Locate the cell with the specified text and output its [x, y] center coordinate. 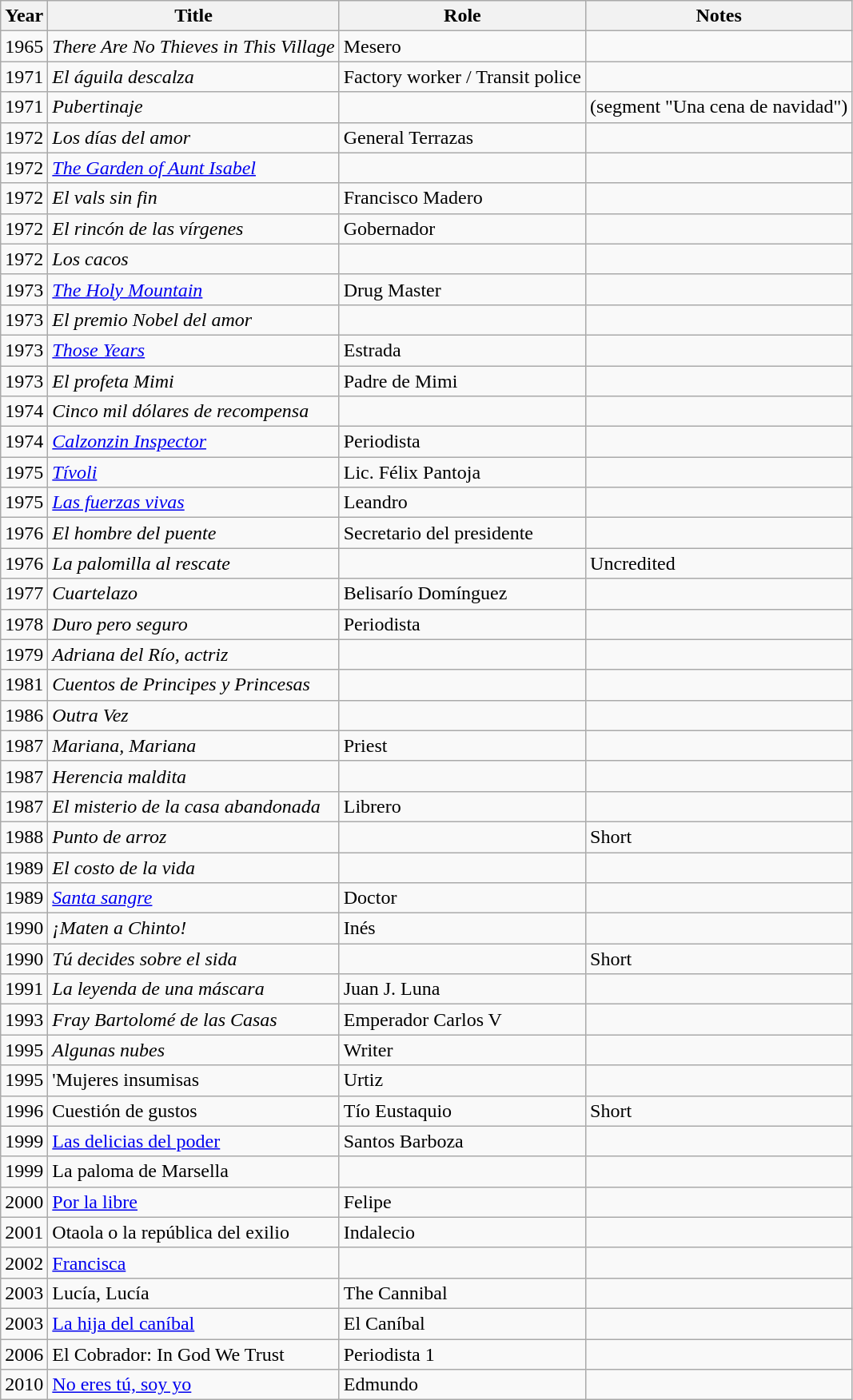
1986 [24, 715]
Uncredited [719, 563]
Mariana, Mariana [193, 746]
Punto de arroz [193, 837]
Emperador Carlos V [462, 1020]
Tú decides sobre el sida [193, 959]
1965 [24, 46]
Edmundo [462, 1385]
La paloma de Marsella [193, 1171]
Los cacos [193, 259]
El profeta Mimi [193, 381]
Priest [462, 746]
Tío Eustaquio [462, 1111]
Francisca [193, 1263]
Las fuerzas vivas [193, 503]
El águila descalza [193, 77]
2001 [24, 1232]
Herencia maldita [193, 776]
General Terrazas [462, 137]
There Are No Thieves in This Village [193, 46]
Otaola o la república del exilio [193, 1232]
Las delicias del poder [193, 1141]
Those Years [193, 350]
Periodista 1 [462, 1354]
El misterio de la casa abandonada [193, 806]
Year [24, 16]
Gobernador [462, 229]
Drug Master [462, 289]
Indalecio [462, 1232]
Lic. Félix Pantoja [462, 472]
No eres tú, soy yo [193, 1385]
Inés [462, 929]
Padre de Mimi [462, 381]
Leandro [462, 503]
El rincón de las vírgenes [193, 229]
2002 [24, 1263]
El hombre del puente [193, 533]
1996 [24, 1111]
Title [193, 16]
2010 [24, 1385]
Duro pero seguro [193, 624]
Writer [462, 1050]
The Cannibal [462, 1293]
1993 [24, 1020]
Mesero [462, 46]
1981 [24, 685]
Cinco mil dólares de recompensa [193, 412]
¡Maten a Chinto! [193, 929]
Role [462, 16]
Calzonzin Inspector [193, 442]
Felipe [462, 1202]
El costo de la vida [193, 867]
Lucía, Lucía [193, 1293]
Santos Barboza [462, 1141]
Los días del amor [193, 137]
The Holy Mountain [193, 289]
Factory worker / Transit police [462, 77]
1991 [24, 989]
The Garden of Aunt Isabel [193, 168]
El premio Nobel del amor [193, 320]
Estrada [462, 350]
2000 [24, 1202]
La leyenda de una máscara [193, 989]
Belisarío Domínguez [462, 594]
Juan J. Luna [462, 989]
La palomilla al rescate [193, 563]
El vals sin fin [193, 198]
Adriana del Río, actriz [193, 654]
Notes [719, 16]
El Cobrador: In God We Trust [193, 1354]
El Caníbal [462, 1323]
1979 [24, 654]
Santa sangre [193, 898]
Pubertinaje [193, 107]
Por la libre [193, 1202]
Cuartelazo [193, 594]
Librero [462, 806]
(segment "Una cena de navidad") [719, 107]
1977 [24, 594]
Fray Bartolomé de las Casas [193, 1020]
Outra Vez [193, 715]
La hija del caníbal [193, 1323]
Francisco Madero [462, 198]
Secretario del presidente [462, 533]
Cuestión de gustos [193, 1111]
'Mujeres insumisas [193, 1080]
Cuentos de Principes y Princesas [193, 685]
2006 [24, 1354]
Urtiz [462, 1080]
1978 [24, 624]
Tívoli [193, 472]
Doctor [462, 898]
Algunas nubes [193, 1050]
1988 [24, 837]
